Capture the cell that displays the provided text and extract its [X, Y] central coordinate. 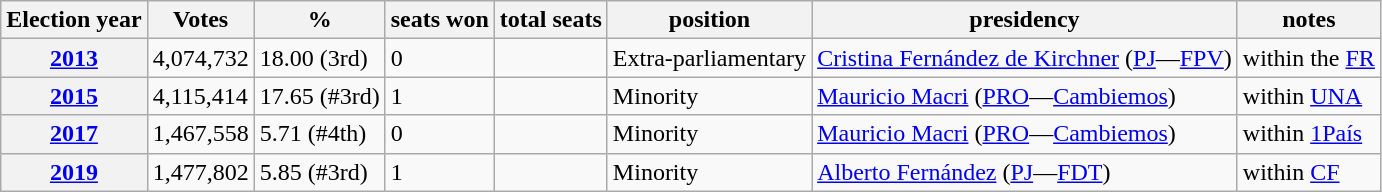
17.65 (#3rd) [320, 96]
within CF [1308, 172]
2017 [74, 134]
Alberto Fernández (PJ—FDT) [1025, 172]
within the FR [1308, 58]
seats won [440, 20]
presidency [1025, 20]
1,477,802 [200, 172]
Extra-parliamentary [709, 58]
notes [1308, 20]
5.71 (#4th) [320, 134]
Election year [74, 20]
within UNA [1308, 96]
% [320, 20]
5.85 (#3rd) [320, 172]
4,074,732 [200, 58]
2019 [74, 172]
Cristina Fernández de Kirchner (PJ—FPV) [1025, 58]
total seats [550, 20]
position [709, 20]
18.00 (3rd) [320, 58]
2015 [74, 96]
1,467,558 [200, 134]
4,115,414 [200, 96]
2013 [74, 58]
within 1País [1308, 134]
Votes [200, 20]
